Locate the cell with the specified text and output its (X, Y) center coordinate. 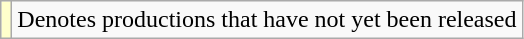
Denotes productions that have not yet been released (267, 20)
